Output the (X, Y) coordinate of the center of the cell containing the given text.  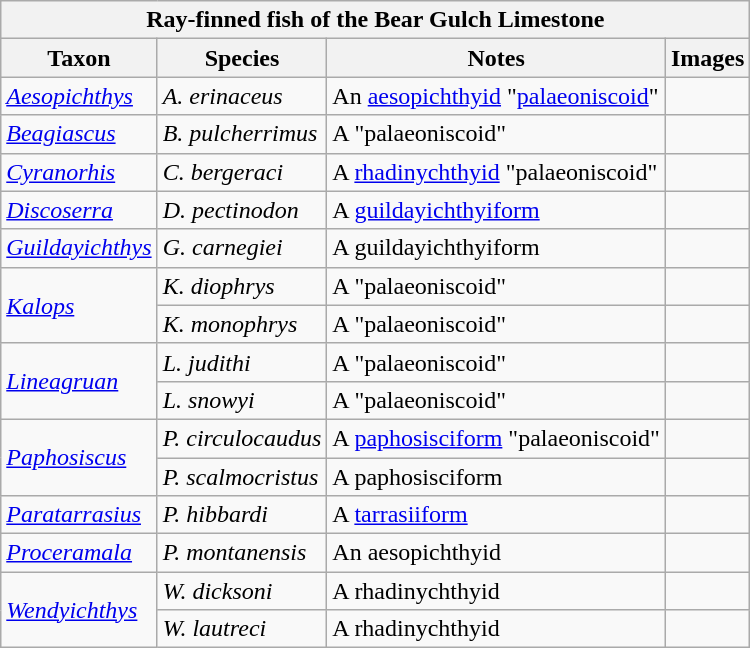
Taxon (79, 58)
Proceramala (79, 553)
Paphosiscus (79, 457)
P. circulocaudus (242, 438)
Paratarrasius (79, 515)
Wendyichthys (79, 610)
W. dicksoni (242, 591)
Beagiascus (79, 134)
A. erinaceus (242, 96)
A paphosisciform "palaeoniscoid" (496, 438)
Species (242, 58)
Ray-finned fish of the Bear Gulch Limestone (376, 20)
W. lautreci (242, 629)
Kalops (79, 305)
Lineagruan (79, 381)
C. bergeraci (242, 172)
B. pulcherrimus (242, 134)
A paphosisciform (496, 477)
P. hibbardi (242, 515)
K. monophrys (242, 324)
Discoserra (79, 210)
D. pectinodon (242, 210)
L. snowyi (242, 400)
P. montanensis (242, 553)
Notes (496, 58)
Images (707, 58)
L. judithi (242, 362)
Cyranorhis (79, 172)
Aesopichthys (79, 96)
A rhadinychthyid "palaeoniscoid" (496, 172)
A tarrasiiform (496, 515)
P. scalmocristus (242, 477)
G. carnegiei (242, 248)
An aesopichthyid (496, 553)
Guildayichthys (79, 248)
An aesopichthyid "palaeoniscoid" (496, 96)
K. diophrys (242, 286)
